For the text-containing cell, return its midpoint in [X, Y] coordinate format. 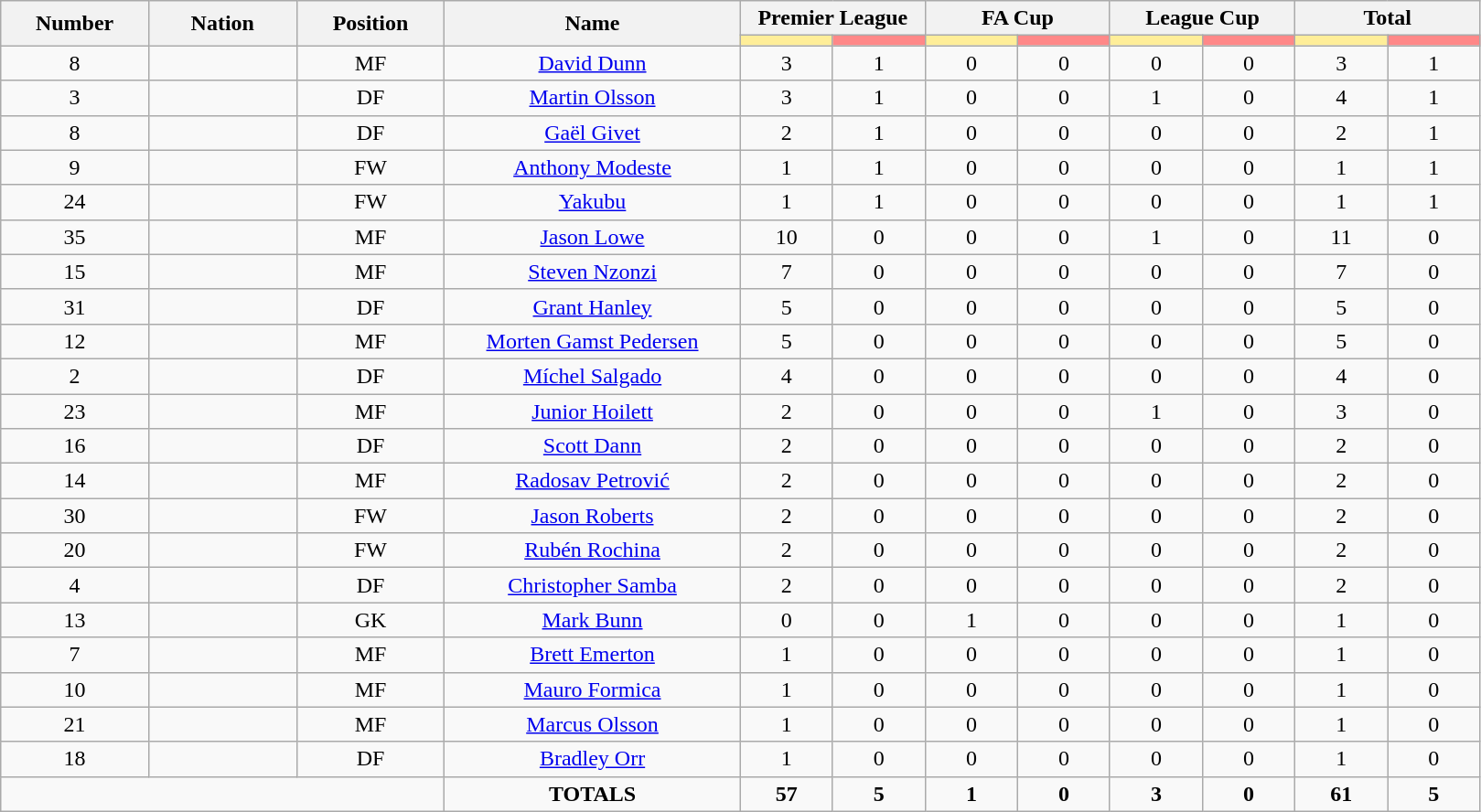
David Dunn [593, 63]
13 [75, 620]
Mark Bunn [593, 620]
Scott Dann [593, 446]
Jason Roberts [593, 516]
12 [75, 341]
24 [75, 202]
Brett Emerton [593, 655]
18 [75, 759]
Gaël Givet [593, 133]
Mauro Formica [593, 689]
20 [75, 550]
TOTALS [593, 794]
57 [787, 794]
Number [75, 24]
61 [1341, 794]
Total [1388, 18]
23 [75, 411]
35 [75, 237]
14 [75, 481]
Anthony Modeste [593, 167]
Yakubu [593, 202]
31 [75, 306]
Míchel Salgado [593, 376]
Marcus Olsson [593, 724]
League Cup [1202, 18]
Christopher Samba [593, 585]
FA Cup [1017, 18]
Radosav Petrović [593, 481]
Name [593, 24]
Rubén Rochina [593, 550]
Nation [222, 24]
Bradley Orr [593, 759]
Jason Lowe [593, 237]
11 [1341, 237]
30 [75, 516]
Grant Hanley [593, 306]
Premier League [832, 18]
Morten Gamst Pedersen [593, 341]
Steven Nzonzi [593, 272]
16 [75, 446]
9 [75, 167]
Position [370, 24]
Junior Hoilett [593, 411]
15 [75, 272]
Martin Olsson [593, 98]
GK [370, 620]
21 [75, 724]
